Determine the [x, y] coordinate at the center of the cell enclosing the given text.  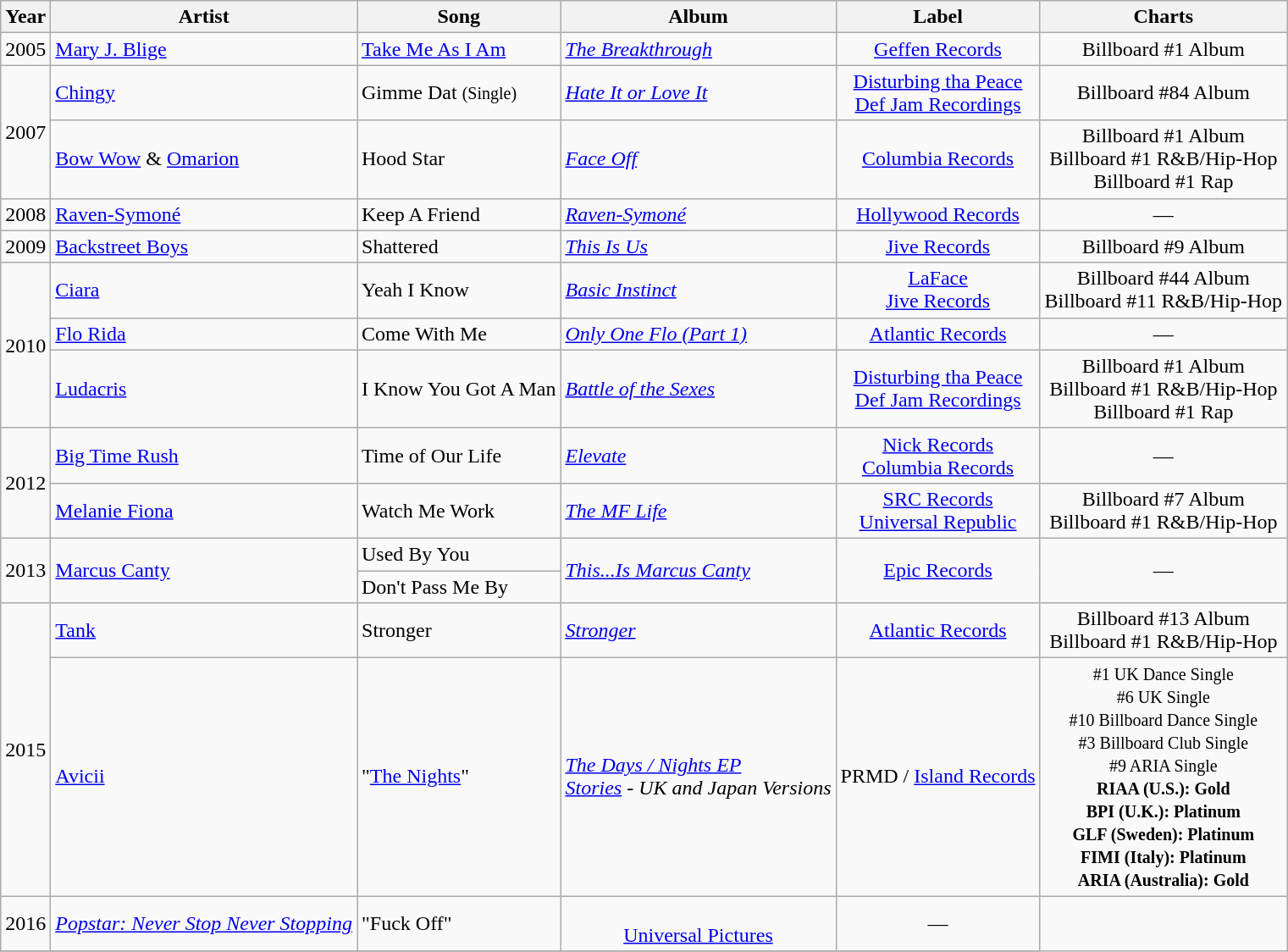
Nick RecordsColumbia Records [938, 456]
Basic Instinct [698, 290]
Only One Flo (Part 1) [698, 334]
Used By You [459, 554]
Avicii [204, 778]
PRMD / Island Records [938, 778]
2016 [25, 923]
Artist [204, 17]
Billboard #44 AlbumBillboard #11 R&B/Hip-Hop [1164, 290]
Geffen Records [938, 49]
2015 [25, 750]
Backstreet Boys [204, 246]
The Breakthrough [698, 49]
Charts [1164, 17]
Hood Star [459, 159]
Take Me As I Am [459, 49]
Jive Records [938, 246]
Billboard #9 Album [1164, 246]
Ciara [204, 290]
Epic Records [938, 570]
Come With Me [459, 334]
Marcus Canty [204, 570]
Big Time Rush [204, 456]
I Know You Got A Man [459, 389]
This Is Us [698, 246]
Don't Pass Me By [459, 587]
Elevate [698, 456]
Ludacris [204, 389]
Gimme Dat (Single) [459, 93]
2008 [25, 214]
Popstar: Never Stop Never Stopping [204, 923]
Flo Rida [204, 334]
LaFaceJive Records [938, 290]
SRC RecordsUniversal Republic [938, 510]
The MF Life [698, 510]
Shattered [459, 246]
2007 [25, 132]
"The Nights" [459, 778]
2009 [25, 246]
Tank [204, 630]
Battle of the Sexes [698, 389]
Song [459, 17]
Year [25, 17]
Face Off [698, 159]
Album [698, 17]
Mary J. Blige [204, 49]
Label [938, 17]
Chingy [204, 93]
Billboard #7 AlbumBillboard #1 R&B/Hip-Hop [1164, 510]
Universal Pictures [698, 923]
Melanie Fiona [204, 510]
Billboard #84 Album [1164, 93]
Keep A Friend [459, 214]
Hollywood Records [938, 214]
Billboard #1 Album [1164, 49]
Yeah I Know [459, 290]
2013 [25, 570]
Billboard #13 AlbumBillboard #1 R&B/Hip-Hop [1164, 630]
Bow Wow & Omarion [204, 159]
2012 [25, 483]
Columbia Records [938, 159]
Time of Our Life [459, 456]
The Days / Nights EPStories - UK and Japan Versions [698, 778]
Watch Me Work [459, 510]
Hate It or Love It [698, 93]
2005 [25, 49]
2010 [25, 346]
This...Is Marcus Canty [698, 570]
"Fuck Off" [459, 923]
